For the text-containing cell, return its midpoint in [X, Y] coordinate format. 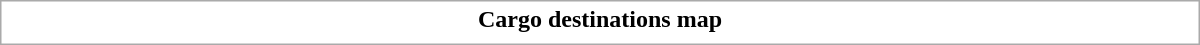
Cargo destinations map [600, 19]
